For the text-containing cell, return its midpoint in (X, Y) coordinate format. 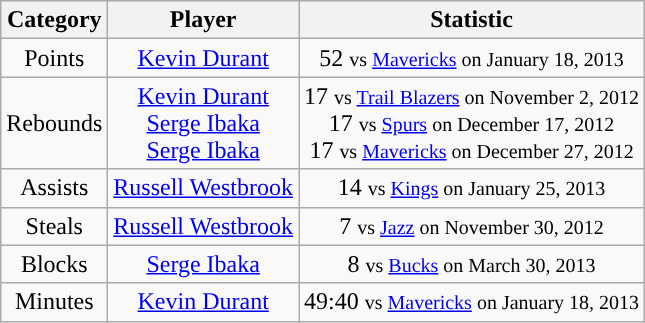
Assists (54, 188)
Kevin DurantSerge IbakaSerge Ibaka (204, 123)
Serge Ibaka (204, 264)
Minutes (54, 302)
Blocks (54, 264)
49:40 vs Mavericks on January 18, 2013 (471, 302)
Category (54, 20)
52 vs Mavericks on January 18, 2013 (471, 58)
Points (54, 58)
Rebounds (54, 123)
Player (204, 20)
14 vs Kings on January 25, 2013 (471, 188)
Steals (54, 226)
8 vs Bucks on March 30, 2013 (471, 264)
7 vs Jazz on November 30, 2012 (471, 226)
Statistic (471, 20)
17 vs Trail Blazers on November 2, 201217 vs Spurs on December 17, 201217 vs Mavericks on December 27, 2012 (471, 123)
